Scan for the cell matching the given text and deliver its [x, y] coordinate at center. 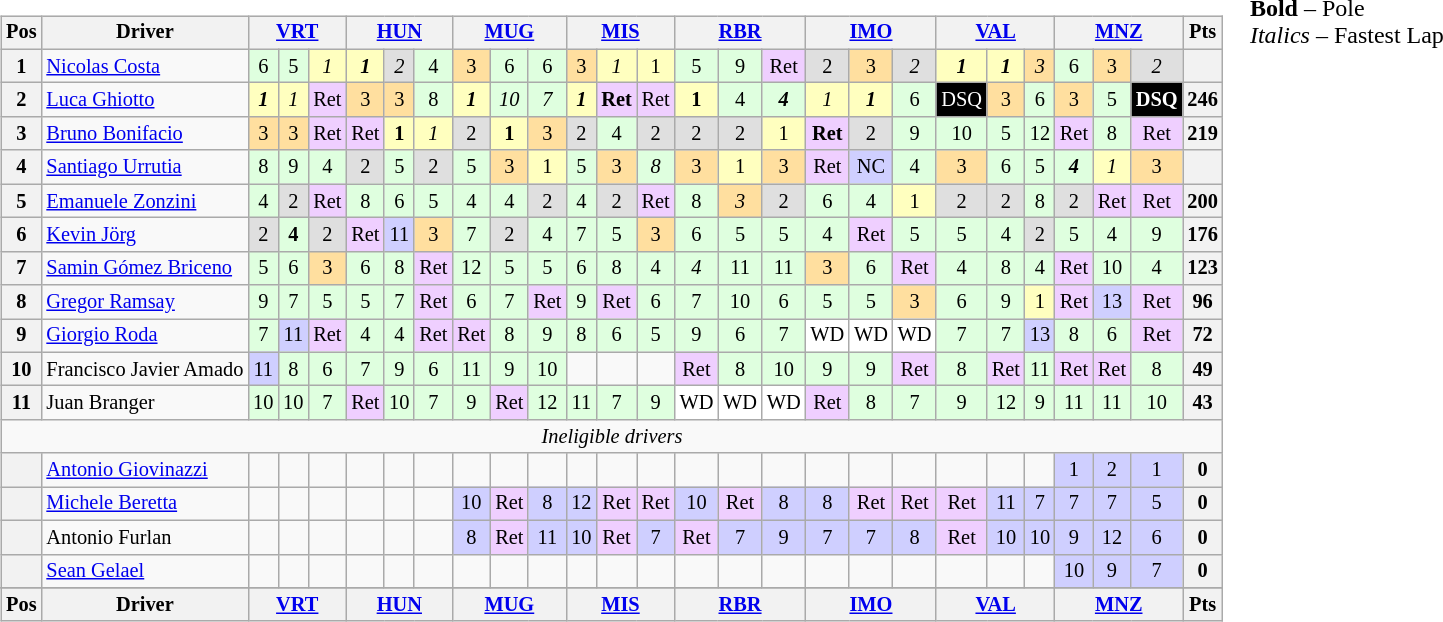
246 [1202, 100]
Sean Gelael [144, 571]
Santiago Urrutia [144, 167]
Michele Beretta [144, 504]
Nicolas Costa [144, 66]
Emanuele Zonzini [144, 201]
Luca Ghiotto [144, 100]
Samin Gómez Briceno [144, 268]
Bruno Bonifacio [144, 134]
219 [1202, 134]
72 [1202, 336]
49 [1202, 369]
200 [1202, 201]
Giorgio Roda [144, 336]
NC [871, 167]
Antonio Furlan [144, 537]
Juan Branger [144, 403]
Kevin Jörg [144, 235]
176 [1202, 235]
123 [1202, 268]
Francisco Javier Amado [144, 369]
96 [1202, 302]
43 [1202, 403]
Ineligible drivers [612, 437]
Antonio Giovinazzi [144, 470]
Gregor Ramsay [144, 302]
